Determine the [X, Y] coordinate at the center of the cell enclosing the given text.  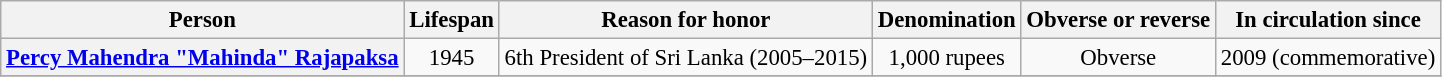
Reason for honor [686, 20]
1,000 rupees [946, 58]
Obverse [1118, 58]
In circulation since [1328, 20]
Person [202, 20]
6th President of Sri Lanka (2005–2015) [686, 58]
1945 [452, 58]
Obverse or reverse [1118, 20]
Denomination [946, 20]
Percy Mahendra "Mahinda" Rajapaksa [202, 58]
2009 (commemorative) [1328, 58]
Lifespan [452, 20]
